Output the (x, y) coordinate of the center of the cell containing the given text.  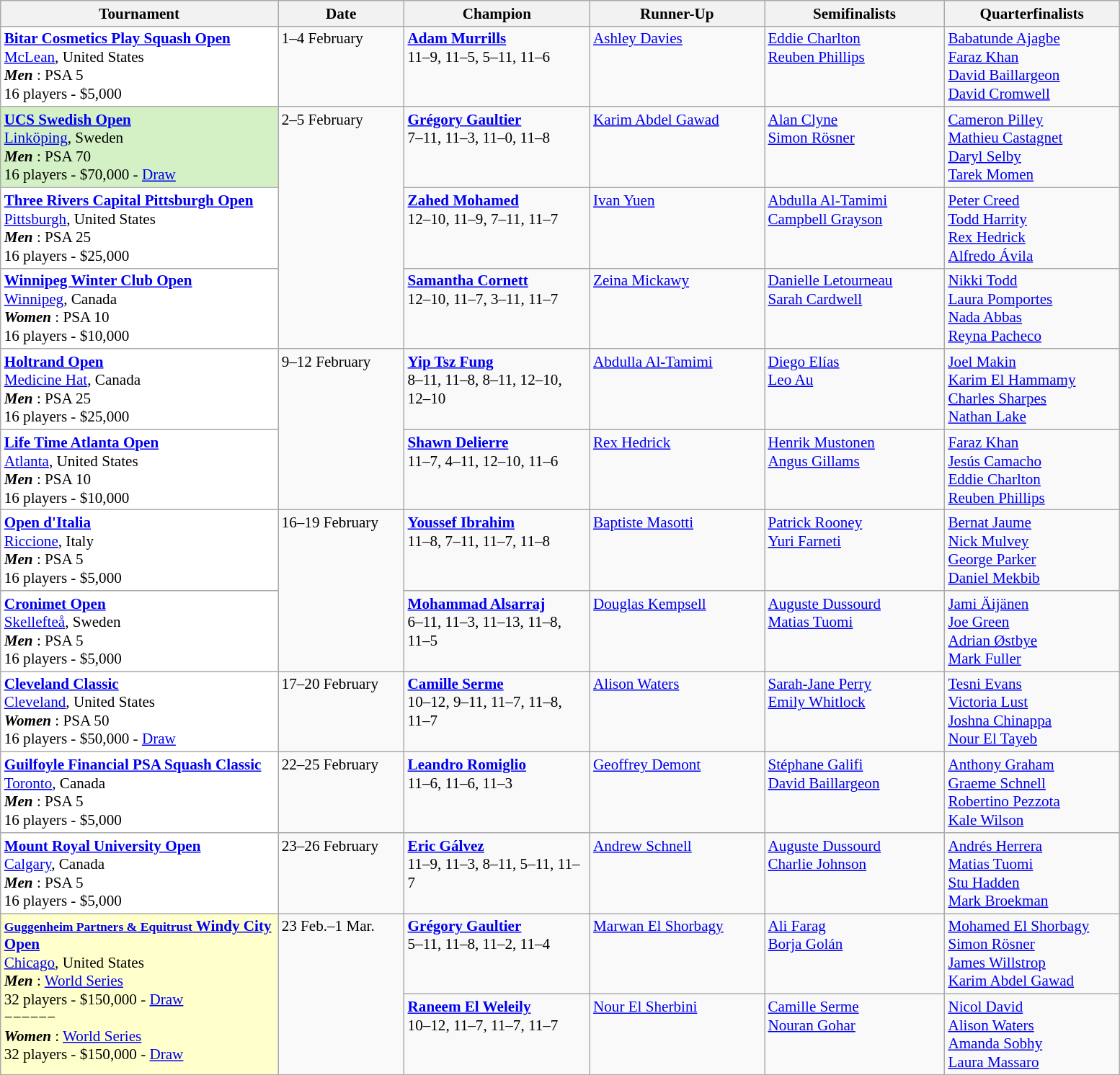
Sarah-Jane Perry Emily Whitlock (854, 712)
2–5 February (342, 228)
Bernat Jaume Nick Mulvey George Parker Daniel Mekbib (1031, 550)
Camille Serme10–12, 9–11, 11–7, 11–8, 11–7 (497, 712)
Rex Hedrick (677, 470)
Shawn Delierre11–7, 4–11, 12–10, 11–6 (497, 470)
Danielle Letourneau Sarah Cardwell (854, 308)
16–19 February (342, 591)
UCS Swedish Open Linköping, Sweden Men : PSA 7016 players - $70,000 - Draw (140, 147)
Cronimet Open Skellefteå, Sweden Men : PSA 516 players - $5,000 (140, 631)
Adam Murrills11–9, 11–5, 5–11, 11–6 (497, 66)
Baptiste Masotti (677, 550)
Champion (497, 13)
17–20 February (342, 712)
Cameron Pilley Mathieu Castagnet Daryl Selby Tarek Momen (1031, 147)
Winnipeg Winter Club Open Winnipeg, Canada Women : PSA 1016 players - $10,000 (140, 308)
Samantha Cornett12–10, 11–7, 3–11, 11–7 (497, 308)
Babatunde Ajagbe Faraz Khan David Baillargeon David Cromwell (1031, 66)
Andrew Schnell (677, 873)
Mohamed El Shorbagy Simon Rösner James Willstrop Karim Abdel Gawad (1031, 954)
Anthony Graham Graeme Schnell Robertino Pezzota Kale Wilson (1031, 793)
Geoffrey Demont (677, 793)
Three Rivers Capital Pittsburgh Open Pittsburgh, United States Men : PSA 2516 players - $25,000 (140, 228)
Zahed Mohamed12–10, 11–9, 7–11, 11–7 (497, 228)
Jami Äijänen Joe Green Adrian Østbye Mark Fuller (1031, 631)
Joel Makin Karim El Hammamy Charles Sharpes Nathan Lake (1031, 389)
22–25 February (342, 793)
Diego Elías Leo Au (854, 389)
Open d'Italia Riccione, Italy Men : PSA 516 players - $5,000 (140, 550)
Karim Abdel Gawad (677, 147)
Andrés Herrera Matias Tuomi Stu Hadden Mark Broekman (1031, 873)
9–12 February (342, 429)
Camille Serme Nouran Gohar (854, 1035)
Nikki Todd Laura Pomportes Nada Abbas Reyna Pacheco (1031, 308)
Semifinalists (854, 13)
Henrik Mustonen Angus Gillams (854, 470)
Cleveland Classic Cleveland, United States Women : PSA 5016 players - $50,000 - Draw (140, 712)
Auguste Dussourd Matias Tuomi (854, 631)
Faraz Khan Jesús Camacho Eddie Charlton Reuben Phillips (1031, 470)
Grégory Gaultier5–11, 11–8, 11–2, 11–4 (497, 954)
Youssef Ibrahim11–8, 7–11, 11–7, 11–8 (497, 550)
Alison Waters (677, 712)
Douglas Kempsell (677, 631)
Runner-Up (677, 13)
23–26 February (342, 873)
Stéphane Galifi David Baillargeon (854, 793)
Patrick Rooney Yuri Farneti (854, 550)
Leandro Romiglio11–6, 11–6, 11–3 (497, 793)
Tesni Evans Victoria Lust Joshna Chinappa Nour El Tayeb (1031, 712)
Grégory Gaultier7–11, 11–3, 11–0, 11–8 (497, 147)
Peter Creed Todd Harrity Rex Hedrick Alfredo Ávila (1031, 228)
23 Feb.–1 Mar. (342, 994)
Ivan Yuen (677, 228)
Life Time Atlanta Open Atlanta, United States Men : PSA 1016 players - $10,000 (140, 470)
Eddie Charlton Reuben Phillips (854, 66)
Ashley Davies (677, 66)
Guilfoyle Financial PSA Squash Classic Toronto, Canada Men : PSA 516 players - $5,000 (140, 793)
Zeina Mickawy (677, 308)
Holtrand Open Medicine Hat, Canada Men : PSA 2516 players - $25,000 (140, 389)
Eric Gálvez11–9, 11–3, 8–11, 5–11, 11–7 (497, 873)
Date (342, 13)
Yip Tsz Fung8–11, 11–8, 8–11, 12–10, 12–10 (497, 389)
Mount Royal University Open Calgary, Canada Men : PSA 516 players - $5,000 (140, 873)
Quarterfinalists (1031, 13)
Nour El Sherbini (677, 1035)
Alan Clyne Simon Rösner (854, 147)
Tournament (140, 13)
Ali Farag Borja Golán (854, 954)
Raneem El Weleily10–12, 11–7, 11–7, 11–7 (497, 1035)
Nicol David Alison Waters Amanda Sobhy Laura Massaro (1031, 1035)
Mohammad Alsarraj6–11, 11–3, 11–13, 11–8, 11–5 (497, 631)
Abdulla Al-Tamimi Campbell Grayson (854, 228)
1–4 February (342, 66)
Marwan El Shorbagy (677, 954)
Abdulla Al-Tamimi (677, 389)
Auguste Dussourd Charlie Johnson (854, 873)
Bitar Cosmetics Play Squash Open McLean, United States Men : PSA 516 players - $5,000 (140, 66)
